Locate the cell with the specified text and output its (X, Y) center coordinate. 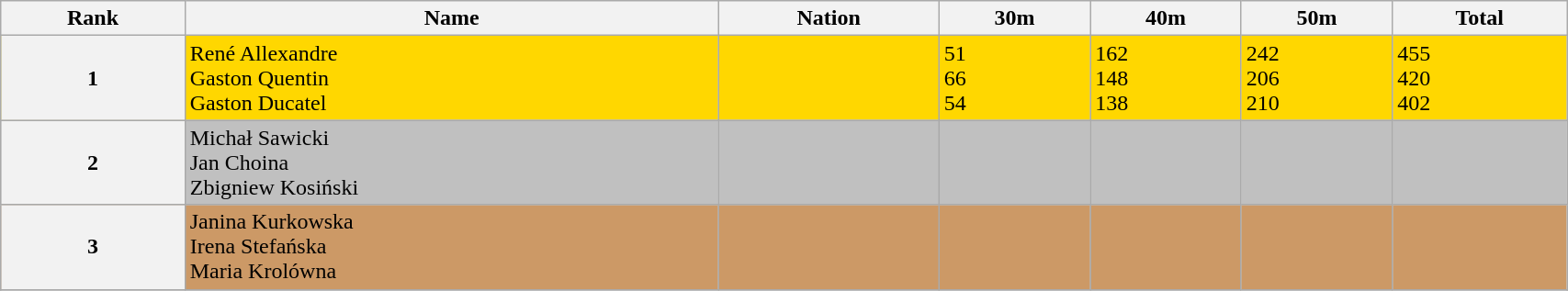
Janina Kurkowska Irena Stefańska Maria Krolówna (452, 247)
455 420 402 (1480, 78)
René Allexandre Gaston Quentin Gaston Ducatel (452, 78)
3 (93, 247)
242 206 210 (1316, 78)
51 66 54 (1014, 78)
2 (93, 162)
162 148 138 (1166, 78)
Nation (829, 18)
Name (452, 18)
Rank (93, 18)
40m (1166, 18)
Michał Sawicki Jan Choina Zbigniew Kosiński (452, 162)
1 (93, 78)
50m (1316, 18)
Total (1480, 18)
30m (1014, 18)
